Locate the cell with the specified text and output its [X, Y] center coordinate. 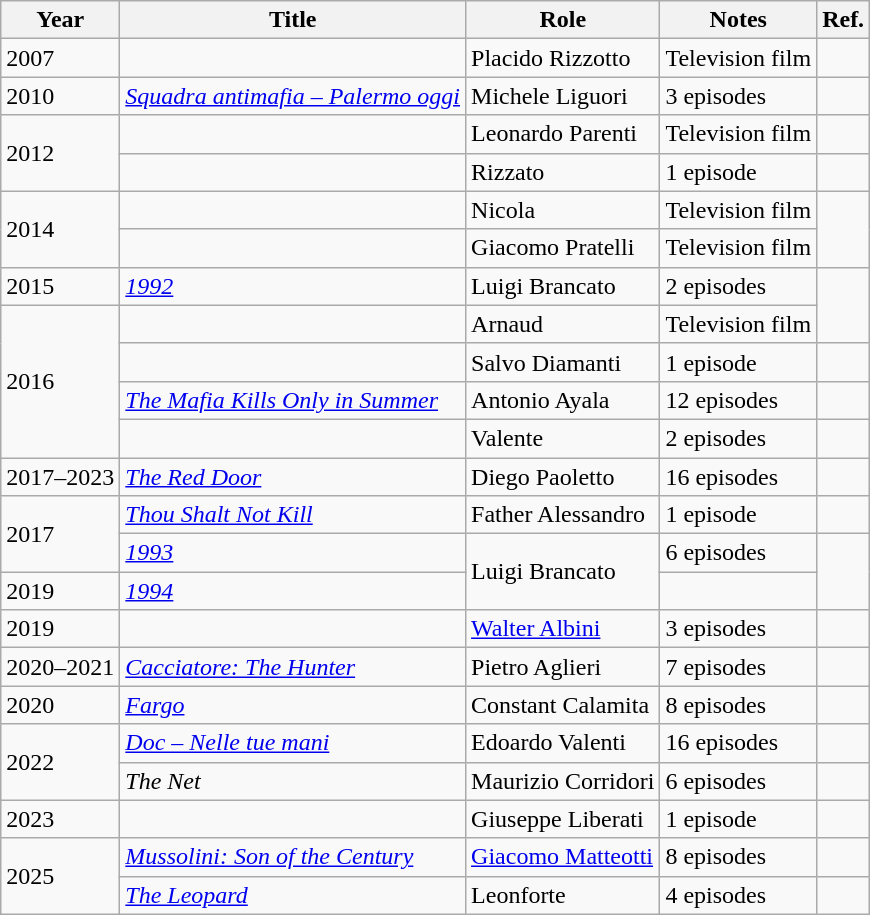
Giacomo Matteotti [563, 857]
Walter Albini [563, 629]
2022 [60, 762]
Edoardo Valenti [563, 743]
Mussolini: Son of the Century [293, 857]
Cacciatore: The Hunter [293, 667]
Doc – Nelle tue mani [293, 743]
Valente [563, 438]
Rizzato [563, 172]
2017–2023 [60, 477]
Thou Shalt Not Kill [293, 515]
1993 [293, 553]
2025 [60, 876]
Maurizio Corridori [563, 781]
Fargo [293, 705]
2016 [60, 381]
Year [60, 20]
2010 [60, 96]
2012 [60, 153]
2020–2021 [60, 667]
Role [563, 20]
Squadra antimafia – Palermo oggi [293, 96]
The Leopard [293, 895]
12 episodes [738, 400]
Giuseppe Liberati [563, 819]
Leonforte [563, 895]
Pietro Aglieri [563, 667]
The Red Door [293, 477]
Leonardo Parenti [563, 134]
Salvo Diamanti [563, 362]
Giacomo Pratelli [563, 248]
Arnaud [563, 324]
2015 [60, 286]
Michele Liguori [563, 96]
2014 [60, 229]
7 episodes [738, 667]
1994 [293, 591]
Antonio Ayala [563, 400]
Nicola [563, 210]
The Net [293, 781]
2023 [60, 819]
2020 [60, 705]
Notes [738, 20]
The Mafia Kills Only in Summer [293, 400]
Ref. [844, 20]
Father Alessandro [563, 515]
Placido Rizzotto [563, 58]
1992 [293, 286]
2017 [60, 534]
Constant Calamita [563, 705]
Title [293, 20]
4 episodes [738, 895]
Diego Paoletto [563, 477]
2007 [60, 58]
